Find where the given text appears and provide that cell's center as [x, y] coordinate. 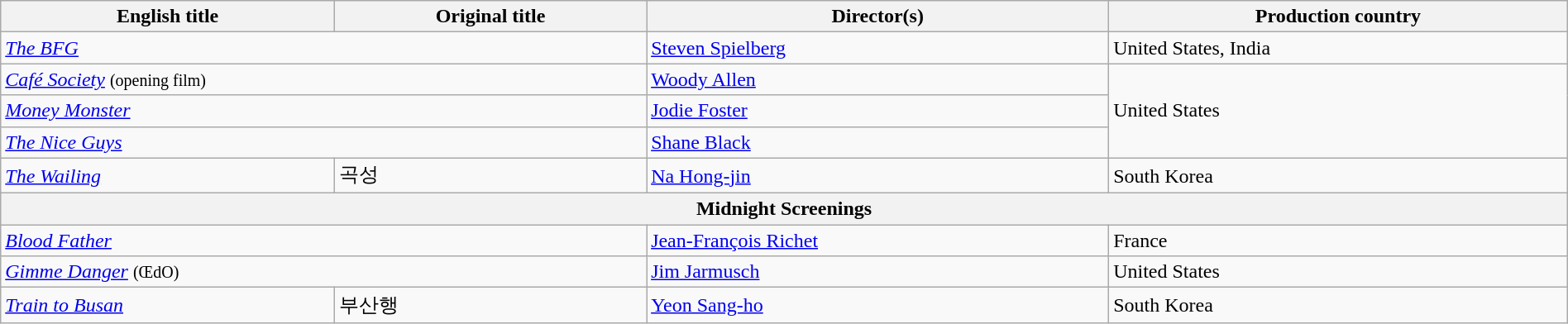
Original title [490, 17]
Money Monster [324, 111]
The BFG [324, 48]
Midnight Screenings [784, 209]
Jodie Foster [878, 111]
Café Society (opening film) [324, 79]
Na Hong-jin [878, 175]
Steven Spielberg [878, 48]
Production country [1338, 17]
France [1338, 241]
The Wailing [168, 175]
Woody Allen [878, 79]
The Nice Guys [324, 142]
Yeon Sang-ho [878, 306]
Blood Father [324, 241]
Gimme Danger (ŒdO) [324, 272]
곡성 [490, 175]
Shane Black [878, 142]
Train to Busan [168, 306]
United States, India [1338, 48]
부산행 [490, 306]
Jean-François Richet [878, 241]
Jim Jarmusch [878, 272]
English title [168, 17]
Director(s) [878, 17]
